Return (x, y) of the center of cell containing provided text 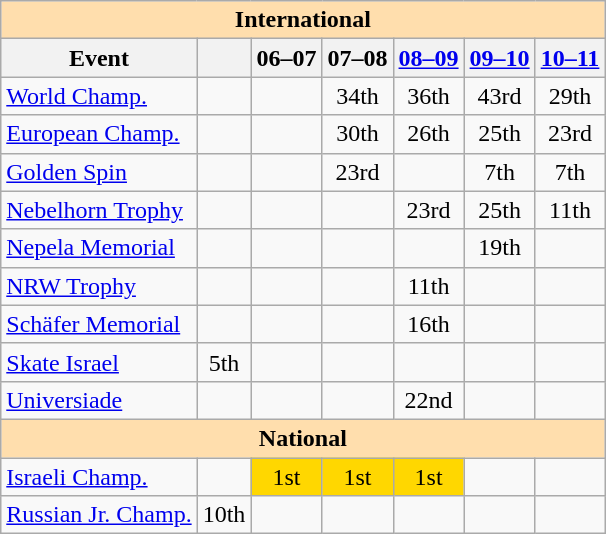
26th (428, 134)
Universiade (99, 400)
10–11 (570, 58)
16th (428, 324)
Israeli Champ. (99, 477)
International (303, 20)
10th (224, 515)
09–10 (500, 58)
European Champ. (99, 134)
Nebelhorn Trophy (99, 210)
World Champ. (99, 96)
06–07 (286, 58)
Russian Jr. Champ. (99, 515)
43rd (500, 96)
National (303, 438)
Nepela Memorial (99, 248)
Schäfer Memorial (99, 324)
34th (358, 96)
07–08 (358, 58)
30th (358, 134)
5th (224, 362)
36th (428, 96)
Golden Spin (99, 172)
29th (570, 96)
Skate Israel (99, 362)
Event (99, 58)
22nd (428, 400)
08–09 (428, 58)
19th (500, 248)
NRW Trophy (99, 286)
